For the text-containing cell, return its midpoint in (x, y) coordinate format. 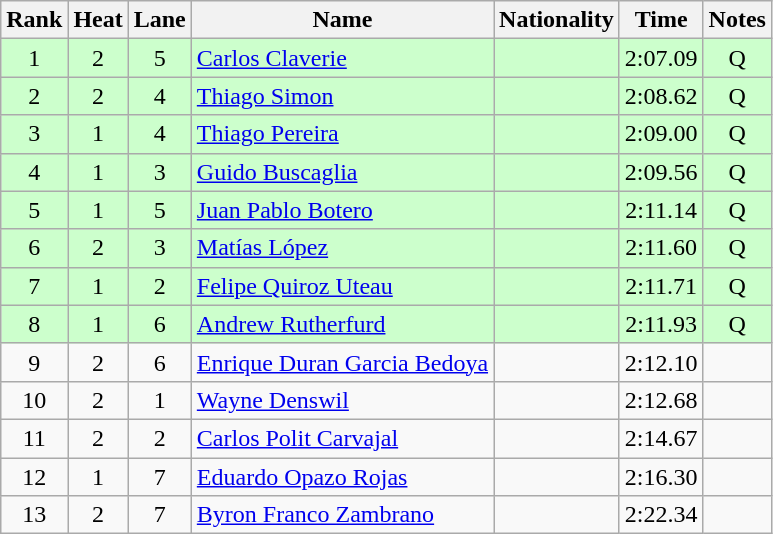
Matías López (342, 248)
2:11.60 (661, 248)
Carlos Polit Carvajal (342, 438)
2:14.67 (661, 438)
12 (34, 477)
Thiago Simon (342, 96)
Enrique Duran Garcia Bedoya (342, 362)
Heat (98, 20)
2:08.62 (661, 96)
Time (661, 20)
Notes (737, 20)
2:22.34 (661, 515)
Carlos Claverie (342, 58)
11 (34, 438)
2:09.56 (661, 172)
8 (34, 324)
Juan Pablo Botero (342, 210)
Lane (160, 20)
Eduardo Opazo Rojas (342, 477)
Byron Franco Zambrano (342, 515)
2:11.93 (661, 324)
9 (34, 362)
Thiago Pereira (342, 134)
2:12.10 (661, 362)
13 (34, 515)
2:11.71 (661, 286)
2:09.00 (661, 134)
2:12.68 (661, 400)
2:11.14 (661, 210)
Guido Buscaglia (342, 172)
Name (342, 20)
Nationality (557, 20)
10 (34, 400)
Rank (34, 20)
Felipe Quiroz Uteau (342, 286)
2:16.30 (661, 477)
Andrew Rutherfurd (342, 324)
Wayne Denswil (342, 400)
2:07.09 (661, 58)
